Provide the (x, y) coordinate of the cell's center where the given text is located.  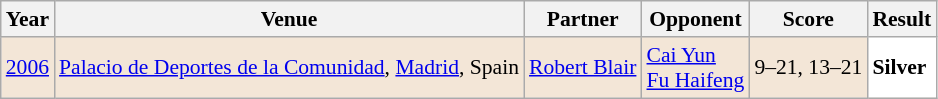
Year (28, 19)
Partner (582, 19)
Palacio de Deportes de la Comunidad, Madrid, Spain (289, 68)
Result (902, 19)
Robert Blair (582, 68)
Score (808, 19)
Silver (902, 68)
Venue (289, 19)
Cai Yun Fu Haifeng (695, 68)
Opponent (695, 19)
9–21, 13–21 (808, 68)
2006 (28, 68)
